Identify which cell holds the provided text, then report its (x, y) central coordinate. 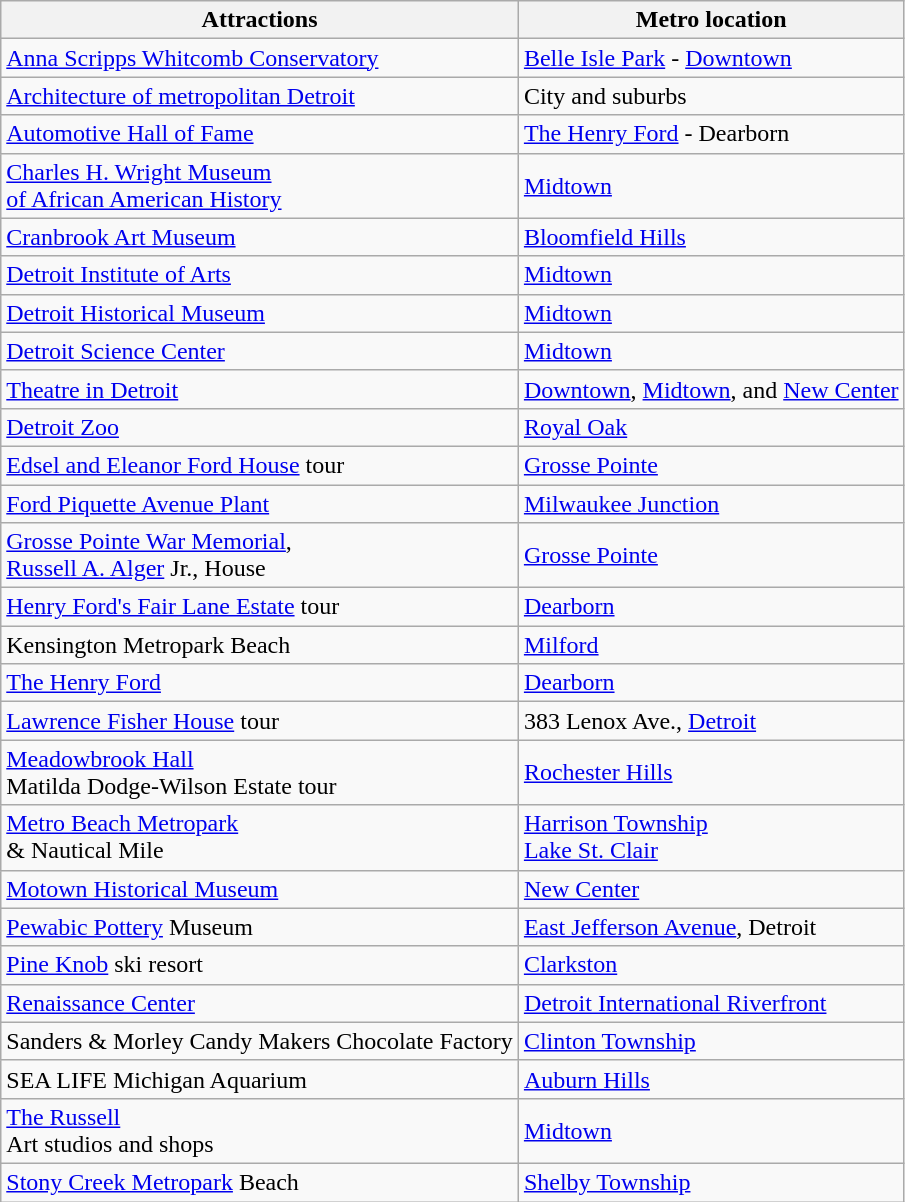
Milwaukee Junction (711, 503)
Detroit Science Center (260, 351)
Edsel and Eleanor Ford House tour (260, 465)
Renaissance Center (260, 1003)
New Center (711, 889)
Theatre in Detroit (260, 389)
Stony Creek Metropark Beach (260, 1182)
Cranbrook Art Museum (260, 237)
Downtown, Midtown, and New Center (711, 389)
Harrison TownshipLake St. Clair (711, 838)
Meadowbrook HallMatilda Dodge-Wilson Estate tour (260, 772)
Detroit Institute of Arts (260, 275)
Bloomfield Hills (711, 237)
Anna Scripps Whitcomb Conservatory (260, 58)
Milford (711, 645)
City and suburbs (711, 96)
The Henry Ford - Dearborn (711, 134)
Architecture of metropolitan Detroit (260, 96)
Clinton Township (711, 1041)
Grosse Pointe War Memorial,Russell A. Alger Jr., House (260, 556)
The Henry Ford (260, 683)
Royal Oak (711, 427)
Pine Knob ski resort (260, 965)
Attractions (260, 20)
Lawrence Fisher House tour (260, 721)
Charles H. Wright Museumof African American History (260, 186)
Ford Piquette Avenue Plant (260, 503)
Automotive Hall of Fame (260, 134)
Detroit International Riverfront (711, 1003)
Rochester Hills (711, 772)
Metro Beach Metropark& Nautical Mile (260, 838)
SEA LIFE Michigan Aquarium (260, 1079)
Shelby Township (711, 1182)
Detroit Zoo (260, 427)
383 Lenox Ave., Detroit (711, 721)
Henry Ford's Fair Lane Estate tour (260, 607)
The Russell Art studios and shops (260, 1130)
East Jefferson Avenue, Detroit (711, 927)
Belle Isle Park - Downtown (711, 58)
Motown Historical Museum (260, 889)
Kensington Metropark Beach (260, 645)
Sanders & Morley Candy Makers Chocolate Factory (260, 1041)
Clarkston (711, 965)
Pewabic Pottery Museum (260, 927)
Metro location (711, 20)
Detroit Historical Museum (260, 313)
Auburn Hills (711, 1079)
